Provide the (X, Y) coordinate of the cell's center where the given text is located.  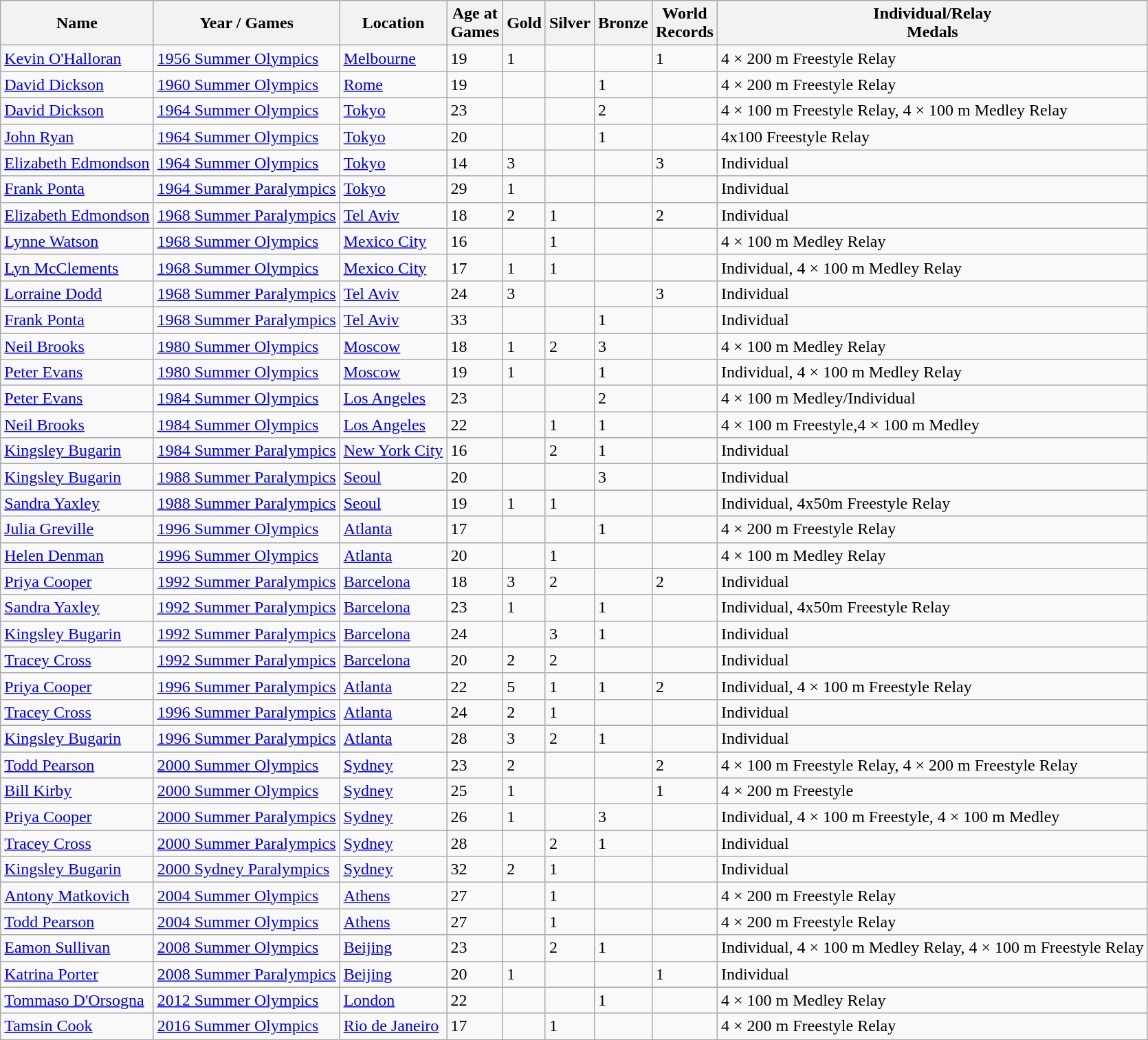
2012 Summer Olympics (246, 1000)
Rio de Janeiro (393, 1026)
Rome (393, 85)
World Records (685, 23)
Silver (569, 23)
1984 Summer Paralympics (246, 451)
33 (475, 320)
4x100 Freestyle Relay (932, 137)
2008 Summer Olympics (246, 948)
29 (475, 189)
Katrina Porter (77, 974)
Bill Kirby (77, 791)
Year / Games (246, 23)
Tommaso D'Orsogna (77, 1000)
14 (475, 163)
25 (475, 791)
Melbourne (393, 58)
Age at Games (475, 23)
2016 Summer Olympics (246, 1026)
Helen Denman (77, 555)
Individual, 4 × 100 m Freestyle, 4 × 100 m Medley (932, 817)
Antony Matkovich (77, 896)
1964 Summer Paralympics (246, 189)
Individual/Relay Medals (932, 23)
1956 Summer Olympics (246, 58)
Individual, 4 × 100 m Freestyle Relay (932, 686)
Name (77, 23)
26 (475, 817)
2008 Summer Paralympics (246, 974)
4 × 100 m Freestyle Relay, 4 × 100 m Medley Relay (932, 111)
32 (475, 870)
Individual, 4 × 100 m Medley Relay, 4 × 100 m Freestyle Relay (932, 948)
Lynne Watson (77, 241)
Lyn McClements (77, 267)
Kevin O'Halloran (77, 58)
5 (525, 686)
2000 Sydney Paralympics (246, 870)
Location (393, 23)
4 × 100 m Freestyle,4 × 100 m Medley (932, 425)
4 × 100 m Freestyle Relay, 4 × 200 m Freestyle Relay (932, 765)
John Ryan (77, 137)
London (393, 1000)
Bronze (623, 23)
4 × 200 m Freestyle (932, 791)
New York City (393, 451)
Eamon Sullivan (77, 948)
4 × 100 m Medley/Individual (932, 399)
Lorraine Dodd (77, 294)
Julia Greville (77, 529)
Gold (525, 23)
1960 Summer Olympics (246, 85)
Tamsin Cook (77, 1026)
